Return the (X, Y) coordinate for the center point of the cell that contains the specified text.  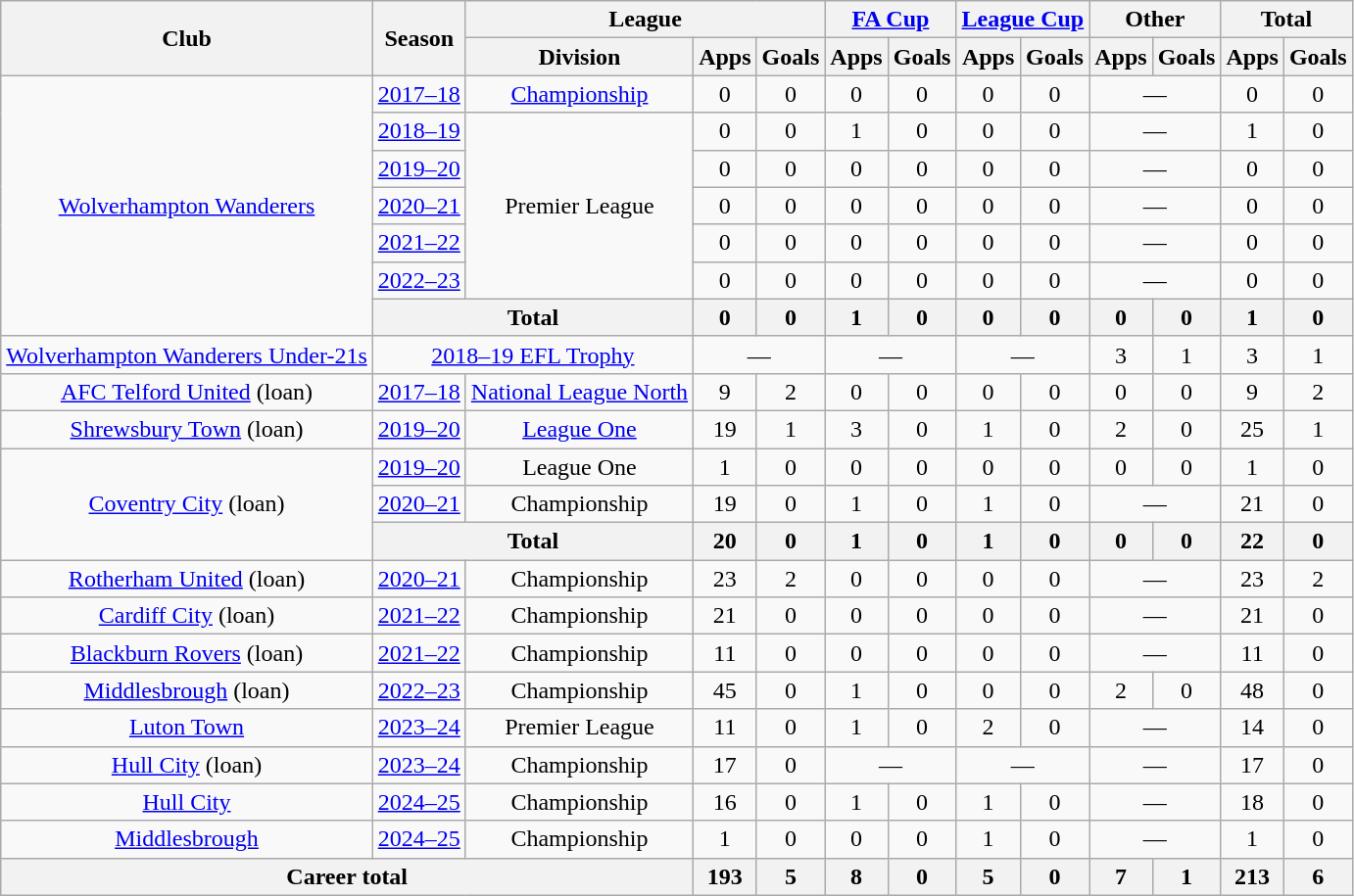
Career total (347, 876)
Luton Town (187, 728)
Cardiff City (loan) (187, 616)
7 (1121, 876)
Season (419, 38)
National League North (579, 392)
8 (856, 876)
2018–19 (419, 131)
Club (187, 38)
22 (1252, 542)
Coventry City (loan) (187, 504)
14 (1252, 728)
Middlesbrough (loan) (187, 690)
Shrewsbury Town (loan) (187, 429)
25 (1252, 429)
FA Cup (891, 20)
Hull City (loan) (187, 765)
League (645, 20)
AFC Telford United (loan) (187, 392)
Middlesbrough (187, 839)
16 (725, 802)
Wolverhampton Wanderers Under-21s (187, 354)
Blackburn Rovers (loan) (187, 653)
213 (1252, 876)
193 (725, 876)
2018–19 EFL Trophy (533, 354)
Division (579, 57)
45 (725, 690)
20 (725, 542)
6 (1318, 876)
Wolverhampton Wanderers (187, 206)
Other (1155, 20)
League Cup (1023, 20)
Rotherham United (loan) (187, 579)
48 (1252, 690)
18 (1252, 802)
Hull City (187, 802)
